From the cell containing the given text, extract its center point as [X, Y] coordinate. 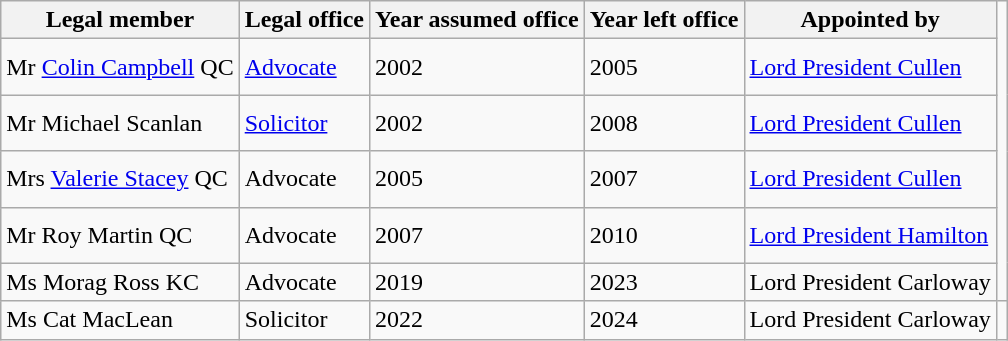
Ms Morag Ross KC [120, 282]
2010 [664, 235]
Mr Roy Martin QC [120, 235]
Mr Colin Campbell QC [120, 67]
Lord President Hamilton [870, 235]
Mr Michael Scanlan [120, 123]
Year left office [664, 20]
Appointed by [870, 20]
2024 [664, 320]
2008 [664, 123]
Mrs Valerie Stacey QC [120, 179]
2022 [478, 320]
Legal office [304, 20]
Ms Cat MacLean [120, 320]
2023 [664, 282]
Legal member [120, 20]
2019 [478, 282]
Year assumed office [478, 20]
